Locate the cell with the specified text and output its (X, Y) center coordinate. 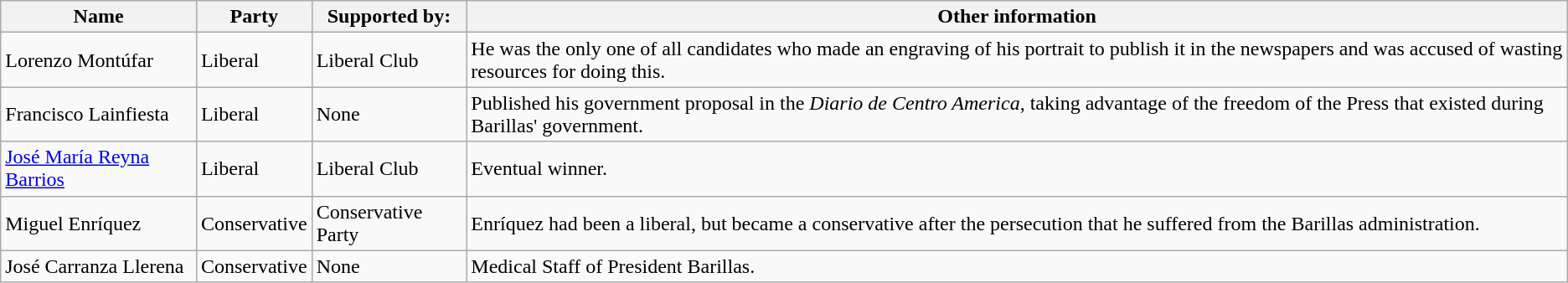
José María Reyna Barrios (99, 169)
Enríquez had been a liberal, but became a conservative after the persecution that he suffered from the Barillas administration. (1017, 223)
José Carranza Llerena (99, 266)
Supported by: (389, 17)
Medical Staff of President Barillas. (1017, 266)
Name (99, 17)
Eventual winner. (1017, 169)
Other information (1017, 17)
Party (254, 17)
Francisco Lainfiesta (99, 114)
Conservative Party (389, 223)
Miguel Enríquez (99, 223)
Lorenzo Montúfar (99, 60)
